Locate the cell with the specified text and output its (x, y) center coordinate. 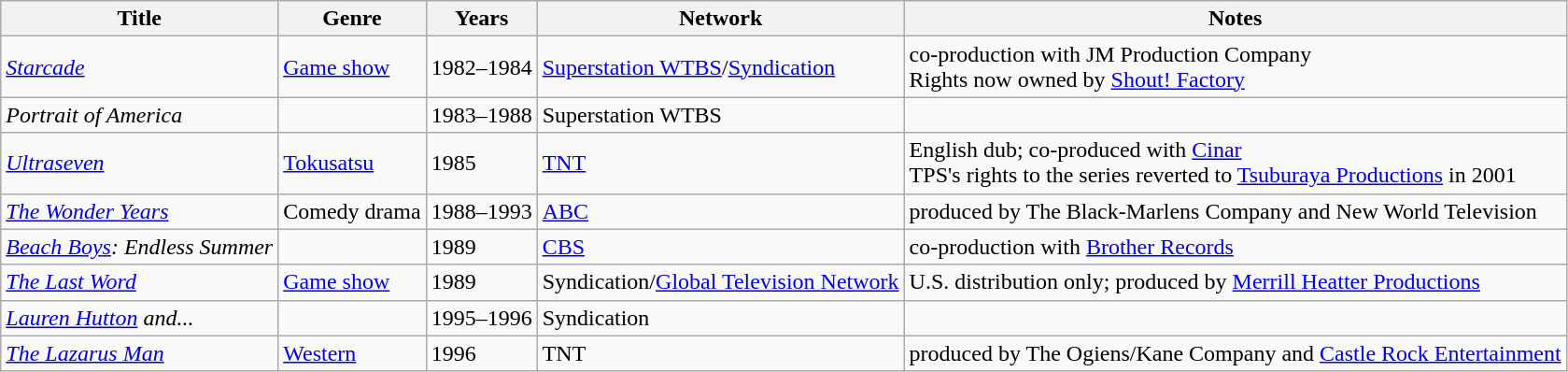
Beach Boys: Endless Summer (140, 247)
ABC (721, 211)
produced by The Ogiens/Kane Company and Castle Rock Entertainment (1235, 353)
Tokusatsu (352, 163)
Western (352, 353)
Genre (352, 19)
1995–1996 (482, 318)
Comedy drama (352, 211)
Syndication/Global Television Network (721, 282)
English dub; co-produced with CinarTPS's rights to the series reverted to Tsuburaya Productions in 2001 (1235, 163)
Portrait of America (140, 115)
co-production with Brother Records (1235, 247)
The Wonder Years (140, 211)
Superstation WTBS (721, 115)
Lauren Hutton and... (140, 318)
Notes (1235, 19)
U.S. distribution only; produced by Merrill Heatter Productions (1235, 282)
co-production with JM Production CompanyRights now owned by Shout! Factory (1235, 67)
Starcade (140, 67)
The Last Word (140, 282)
The Lazarus Man (140, 353)
Years (482, 19)
Superstation WTBS/Syndication (721, 67)
Syndication (721, 318)
1982–1984 (482, 67)
CBS (721, 247)
1983–1988 (482, 115)
Ultraseven (140, 163)
1988–1993 (482, 211)
1996 (482, 353)
1985 (482, 163)
produced by The Black-Marlens Company and New World Television (1235, 211)
Network (721, 19)
Title (140, 19)
